Pinpoint the cell where the given text exists, returning its (X, Y) midpoint coordinate. 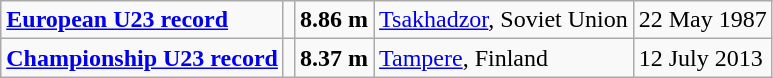
Championship U23 record (142, 58)
8.37 m (334, 58)
Tsakhadzor, Soviet Union (504, 20)
European U23 record (142, 20)
8.86 m (334, 20)
12 July 2013 (702, 58)
22 May 1987 (702, 20)
Tampere, Finland (504, 58)
